Determine the [X, Y] coordinate at the center of the cell enclosing the given text.  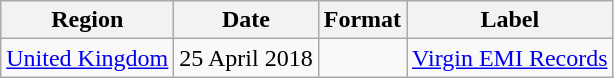
United Kingdom [88, 58]
Label [510, 20]
Virgin EMI Records [510, 58]
25 April 2018 [246, 58]
Region [88, 20]
Format [362, 20]
Date [246, 20]
